Capture the cell that displays the provided text and extract its (X, Y) central coordinate. 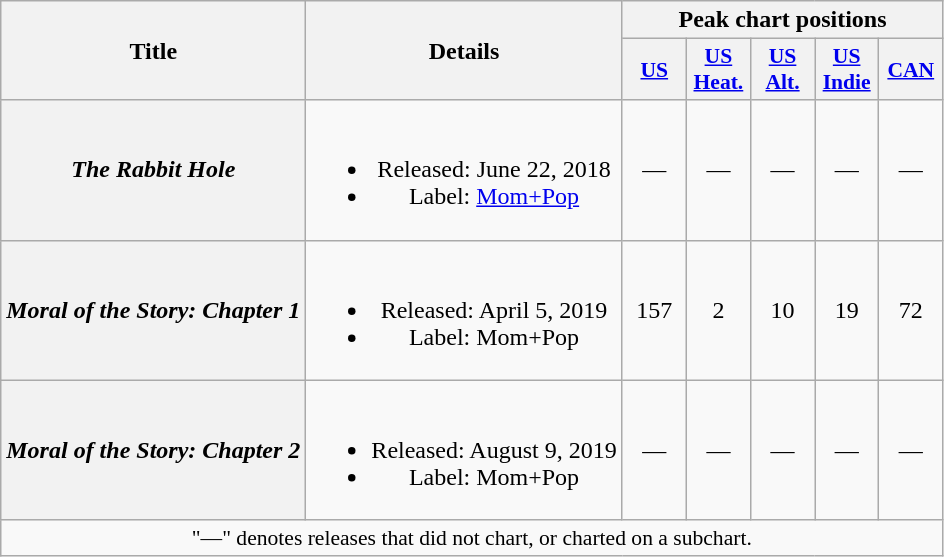
Title (154, 50)
Released: June 22, 2018Label: Mom+Pop (464, 170)
10 (782, 310)
US (654, 70)
72 (911, 310)
CAN (911, 70)
Released: August 9, 2019Label: Mom+Pop (464, 450)
"—" denotes releases that did not chart, or charted on a subchart. (472, 538)
USIndie (847, 70)
Released: April 5, 2019Label: Mom+Pop (464, 310)
Details (464, 50)
USAlt. (782, 70)
USHeat. (718, 70)
19 (847, 310)
Peak chart positions (782, 20)
157 (654, 310)
Moral of the Story: Chapter 1 (154, 310)
The Rabbit Hole (154, 170)
Moral of the Story: Chapter 2 (154, 450)
2 (718, 310)
